Scan for the cell matching the given text and deliver its [X, Y] coordinate at center. 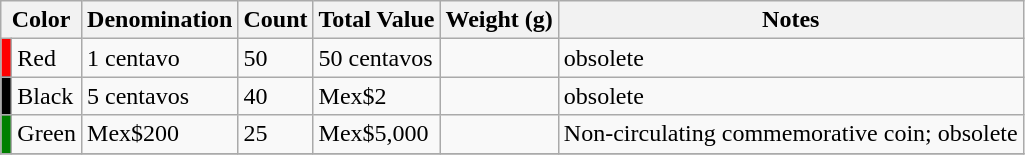
Black [47, 96]
Color [42, 20]
Red [47, 58]
Mex$5,000 [376, 134]
Total Value [376, 20]
Mex$200 [160, 134]
Green [47, 134]
25 [276, 134]
Denomination [160, 20]
Notes [790, 20]
Weight (g) [499, 20]
Count [276, 20]
Mex$2 [376, 96]
40 [276, 96]
50 centavos [376, 58]
5 centavos [160, 96]
1 centavo [160, 58]
50 [276, 58]
Non-circulating commemorative coin; obsolete [790, 134]
